From the cell containing the given text, extract its center point as [x, y] coordinate. 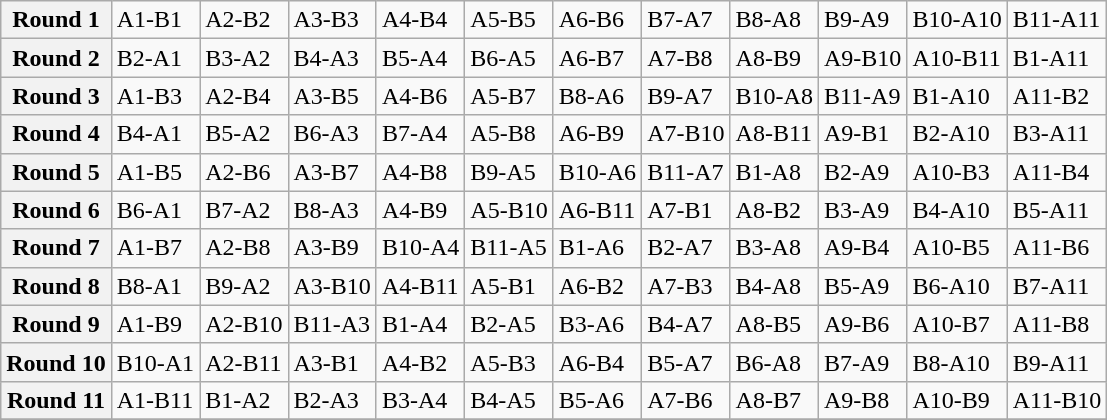
B3-A9 [862, 210]
A6-B6 [597, 20]
B6-A1 [155, 210]
B6-A10 [957, 286]
B1-A10 [957, 96]
A1-B5 [155, 172]
Round 3 [56, 96]
A1-B7 [155, 248]
A5-B8 [509, 134]
B5-A9 [862, 286]
B3-A8 [774, 248]
B2-A5 [509, 324]
A2-B8 [244, 248]
B4-A1 [155, 134]
B1-A6 [597, 248]
A5-B3 [509, 362]
A5-B10 [509, 210]
B9-A9 [862, 20]
Round 2 [56, 58]
B1-A11 [1057, 58]
B10-A1 [155, 362]
B8-A1 [155, 286]
A1-B11 [155, 400]
B3-A2 [244, 58]
B2-A10 [957, 134]
B6-A5 [509, 58]
A4-B6 [420, 96]
A9-B1 [862, 134]
A3-B1 [332, 362]
B8-A3 [332, 210]
B5-A11 [1057, 210]
A3-B5 [332, 96]
Round 11 [56, 400]
B10-A10 [957, 20]
B4-A7 [686, 324]
A8-B7 [774, 400]
B8-A10 [957, 362]
B10-A4 [420, 248]
B5-A7 [686, 362]
A5-B5 [509, 20]
B7-A9 [862, 362]
A4-B9 [420, 210]
A10-B11 [957, 58]
Round 10 [56, 362]
A10-B9 [957, 400]
B4-A10 [957, 210]
B2-A7 [686, 248]
B5-A6 [597, 400]
A6-B11 [597, 210]
B1-A2 [244, 400]
A6-B2 [597, 286]
B2-A1 [155, 58]
B1-A4 [420, 324]
B9-A5 [509, 172]
B3-A6 [597, 324]
A6-B9 [597, 134]
A8-B11 [774, 134]
B11-A5 [509, 248]
A3-B7 [332, 172]
Round 7 [56, 248]
A11-B10 [1057, 400]
B4-A3 [332, 58]
A11-B2 [1057, 96]
A8-B2 [774, 210]
A9-B10 [862, 58]
A7-B1 [686, 210]
A8-B9 [774, 58]
A7-B8 [686, 58]
B7-A7 [686, 20]
B7-A4 [420, 134]
B5-A2 [244, 134]
A5-B1 [509, 286]
B2-A3 [332, 400]
A2-B6 [244, 172]
A10-B7 [957, 324]
B11-A11 [1057, 20]
A10-B5 [957, 248]
A7-B6 [686, 400]
A11-B4 [1057, 172]
B10-A8 [774, 96]
A2-B11 [244, 362]
B6-A3 [332, 134]
Round 8 [56, 286]
A4-B8 [420, 172]
Round 9 [56, 324]
A3-B9 [332, 248]
A1-B3 [155, 96]
B11-A3 [332, 324]
A1-B1 [155, 20]
B1-A8 [774, 172]
A11-B8 [1057, 324]
Round 4 [56, 134]
A9-B6 [862, 324]
B6-A8 [774, 362]
A4-B4 [420, 20]
B3-A11 [1057, 134]
A2-B10 [244, 324]
B7-A11 [1057, 286]
B11-A9 [862, 96]
A6-B4 [597, 362]
A7-B10 [686, 134]
B9-A2 [244, 286]
A6-B7 [597, 58]
A4-B11 [420, 286]
Round 6 [56, 210]
A7-B3 [686, 286]
A1-B9 [155, 324]
B11-A7 [686, 172]
Round 5 [56, 172]
B2-A9 [862, 172]
A3-B10 [332, 286]
B10-A6 [597, 172]
B8-A6 [597, 96]
B9-A11 [1057, 362]
B4-A8 [774, 286]
A10-B3 [957, 172]
A2-B4 [244, 96]
B9-A7 [686, 96]
A5-B7 [509, 96]
B5-A4 [420, 58]
A2-B2 [244, 20]
A8-B5 [774, 324]
B3-A4 [420, 400]
A9-B8 [862, 400]
A11-B6 [1057, 248]
B4-A5 [509, 400]
B7-A2 [244, 210]
A3-B3 [332, 20]
B8-A8 [774, 20]
A4-B2 [420, 362]
Round 1 [56, 20]
A9-B4 [862, 248]
